Detect which cell encompasses the target text, then output its [X, Y] center coordinate. 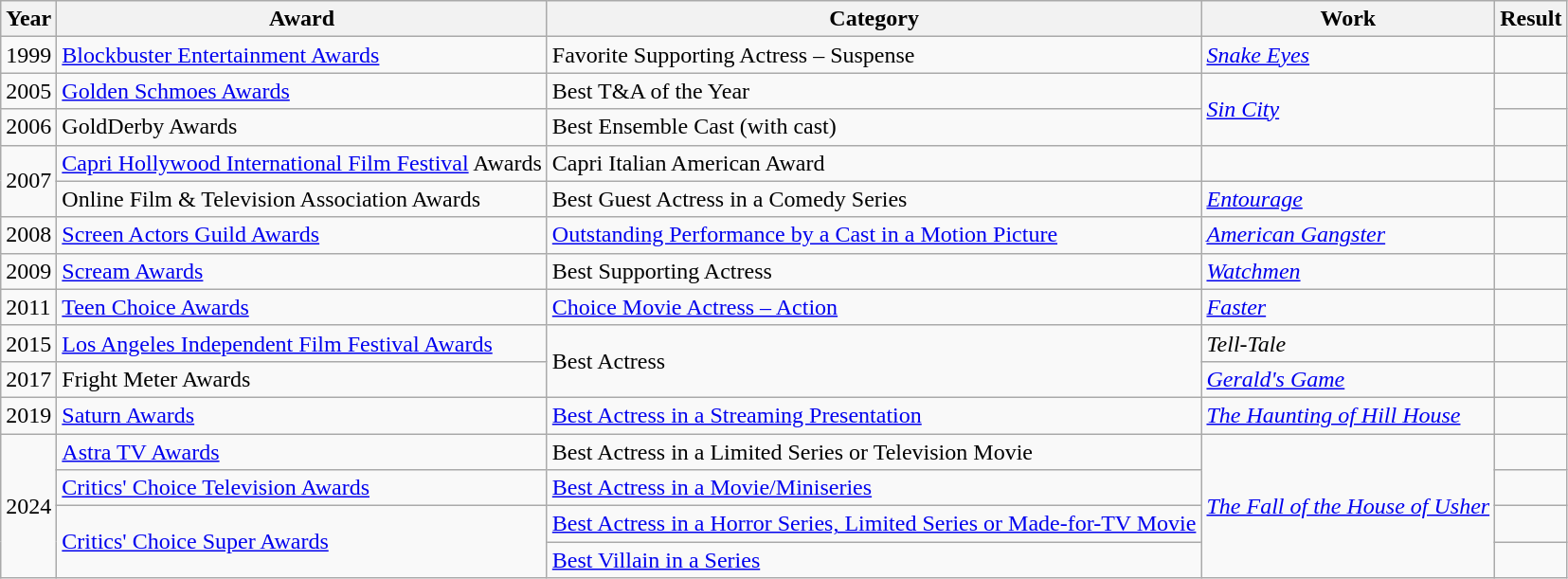
Outstanding Performance by a Cast in a Motion Picture [874, 235]
Award [301, 19]
Snake Eyes [1348, 55]
2015 [28, 343]
Best Actress in a Movie/Miniseries [874, 488]
Saturn Awards [301, 415]
GoldDerby Awards [301, 127]
Category [874, 19]
Tell-Tale [1348, 343]
Favorite Supporting Actress – Suspense [874, 55]
The Haunting of Hill House [1348, 415]
2019 [28, 415]
Los Angeles Independent Film Festival Awards [301, 343]
Astra TV Awards [301, 452]
Scream Awards [301, 271]
Golden Schmoes Awards [301, 91]
Gerald's Game [1348, 379]
Best Actress in a Streaming Presentation [874, 415]
Best Actress [874, 361]
Critics' Choice Television Awards [301, 488]
Best Villain in a Series [874, 560]
Watchmen [1348, 271]
Fright Meter Awards [301, 379]
Best Actress in a Limited Series or Television Movie [874, 452]
Choice Movie Actress – Action [874, 307]
Entourage [1348, 199]
Best Ensemble Cast (with cast) [874, 127]
Faster [1348, 307]
2017 [28, 379]
2007 [28, 181]
Teen Choice Awards [301, 307]
Sin City [1348, 109]
American Gangster [1348, 235]
Blockbuster Entertainment Awards [301, 55]
1999 [28, 55]
2024 [28, 506]
Best Actress in a Horror Series, Limited Series or Made-for-TV Movie [874, 524]
Capri Italian American Award [874, 163]
Result [1531, 19]
2008 [28, 235]
Screen Actors Guild Awards [301, 235]
Best Guest Actress in a Comedy Series [874, 199]
Best T&A of the Year [874, 91]
Critics' Choice Super Awards [301, 542]
2006 [28, 127]
2009 [28, 271]
Capri Hollywood International Film Festival Awards [301, 163]
2011 [28, 307]
2005 [28, 91]
Best Supporting Actress [874, 271]
Year [28, 19]
Online Film & Television Association Awards [301, 199]
The Fall of the House of Usher [1348, 506]
Work [1348, 19]
